From the cell containing the given text, extract its center point as (x, y) coordinate. 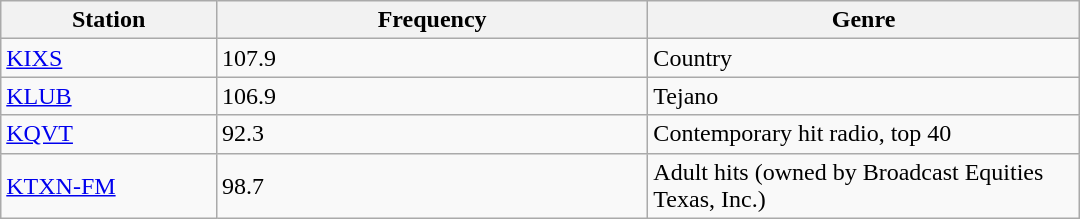
KIXS (109, 58)
Adult hits (owned by Broadcast Equities Texas, Inc.) (864, 186)
Station (109, 20)
Genre (864, 20)
98.7 (432, 186)
KTXN-FM (109, 186)
Frequency (432, 20)
KQVT (109, 134)
KLUB (109, 96)
107.9 (432, 58)
106.9 (432, 96)
Contemporary hit radio, top 40 (864, 134)
92.3 (432, 134)
Tejano (864, 96)
Country (864, 58)
